Scan for the cell matching the given text and deliver its (x, y) coordinate at center. 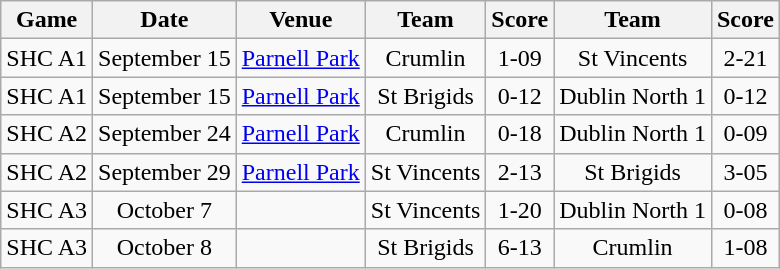
3-05 (745, 172)
1-09 (520, 58)
Date (165, 20)
2-21 (745, 58)
September 24 (165, 134)
September 29 (165, 172)
1-08 (745, 248)
0-18 (520, 134)
0-09 (745, 134)
Venue (300, 20)
1-20 (520, 210)
6-13 (520, 248)
October 7 (165, 210)
0-08 (745, 210)
Game (47, 20)
2-13 (520, 172)
October 8 (165, 248)
